Determine the [X, Y] coordinate at the center of the cell enclosing the given text.  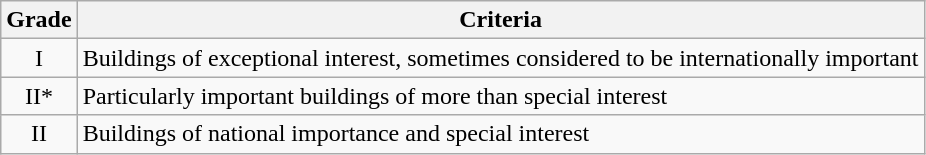
Criteria [500, 20]
II* [39, 96]
I [39, 58]
Buildings of exceptional interest, sometimes considered to be internationally important [500, 58]
Buildings of national importance and special interest [500, 134]
II [39, 134]
Grade [39, 20]
Particularly important buildings of more than special interest [500, 96]
